Determine the (x, y) coordinate at the center of the cell enclosing the given text.  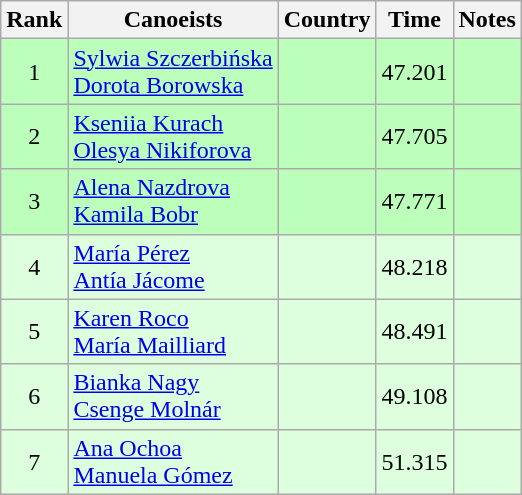
1 (34, 72)
Bianka NagyCsenge Molnár (173, 396)
3 (34, 202)
47.771 (414, 202)
Time (414, 20)
María PérezAntía Jácome (173, 266)
Sylwia SzczerbińskaDorota Borowska (173, 72)
4 (34, 266)
47.705 (414, 136)
Alena NazdrovaKamila Bobr (173, 202)
Kseniia KurachOlesya Nikiforova (173, 136)
49.108 (414, 396)
47.201 (414, 72)
Notes (487, 20)
51.315 (414, 462)
Rank (34, 20)
2 (34, 136)
48.491 (414, 332)
Ana OchoaManuela Gómez (173, 462)
7 (34, 462)
Karen RocoMaría Mailliard (173, 332)
5 (34, 332)
Country (327, 20)
6 (34, 396)
Canoeists (173, 20)
48.218 (414, 266)
